Provide the [X, Y] coordinate of the cell's center where the given text is located.  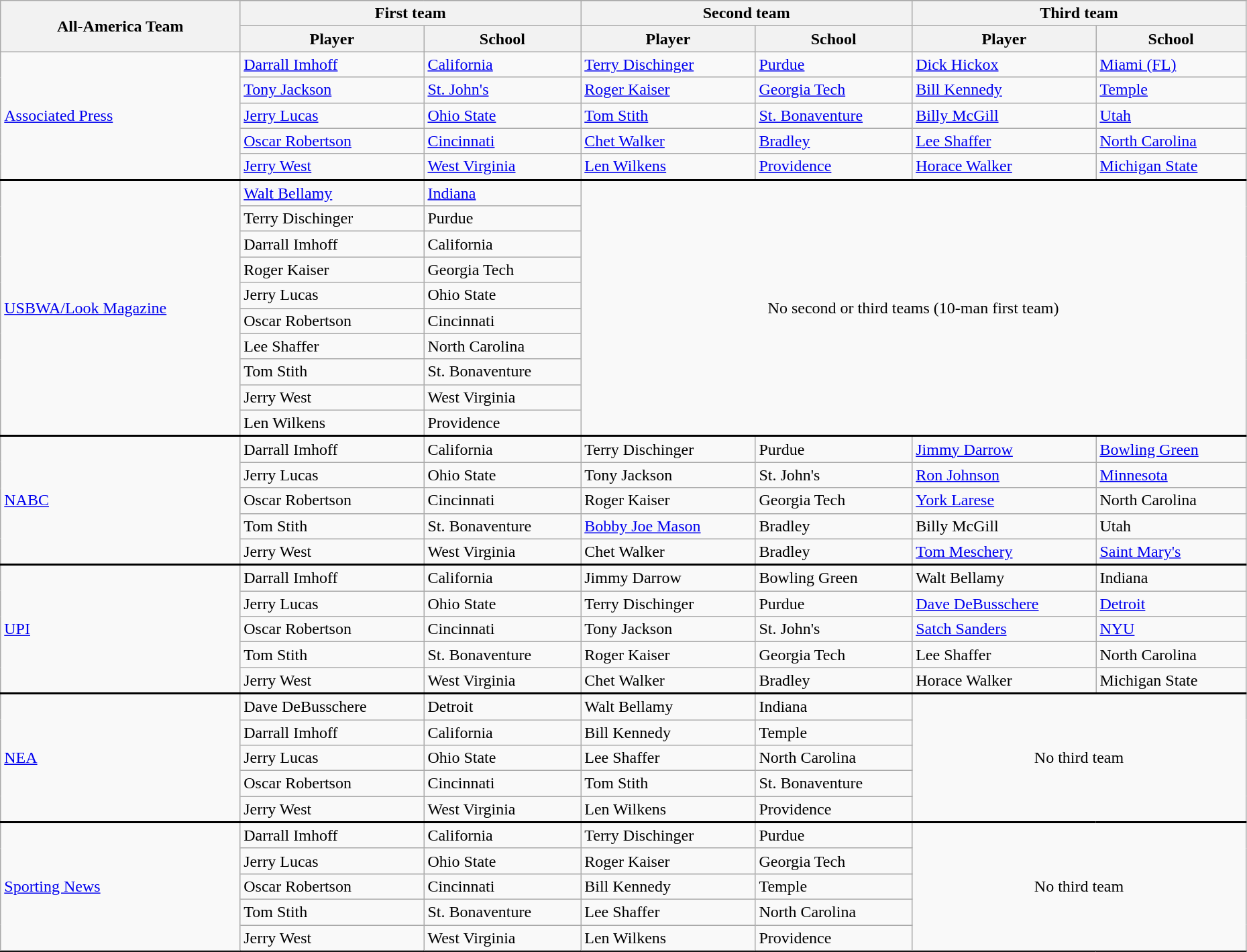
NABC [121, 500]
No second or third teams (10-man first team) [914, 308]
NEA [121, 758]
Second team [747, 13]
Sporting News [121, 887]
Satch Sanders [1004, 629]
Minnesota [1171, 475]
First team [411, 13]
Associated Press [121, 115]
NYU [1171, 629]
All-America Team [121, 26]
York Larese [1004, 500]
Saint Mary's [1171, 551]
Third team [1079, 13]
USBWA/Look Magazine [121, 308]
UPI [121, 629]
Tom Meschery [1004, 551]
Ron Johnson [1004, 475]
Dick Hickox [1004, 64]
Miami (FL) [1171, 64]
Bobby Joe Mason [668, 526]
